Output the [X, Y] coordinate of the center of the cell containing the given text.  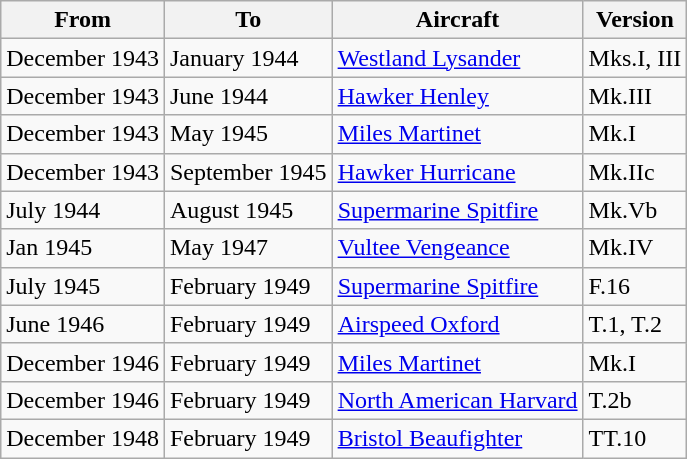
September 1945 [248, 172]
July 1944 [83, 210]
TT.10 [635, 438]
Mk.III [635, 96]
Hawker Hurricane [458, 172]
Version [635, 20]
August 1945 [248, 210]
May 1945 [248, 134]
May 1947 [248, 248]
North American Harvard [458, 400]
F.16 [635, 286]
Bristol Beaufighter [458, 438]
Mk.IIc [635, 172]
Mk.IV [635, 248]
December 1948 [83, 438]
T.2b [635, 400]
Hawker Henley [458, 96]
Vultee Vengeance [458, 248]
January 1944 [248, 58]
Aircraft [458, 20]
From [83, 20]
T.1, T.2 [635, 324]
To [248, 20]
Westland Lysander [458, 58]
Jan 1945 [83, 248]
June 1944 [248, 96]
July 1945 [83, 286]
Mks.I, III [635, 58]
Mk.Vb [635, 210]
Airspeed Oxford [458, 324]
June 1946 [83, 324]
